Scan for the cell matching the given text and deliver its [x, y] coordinate at center. 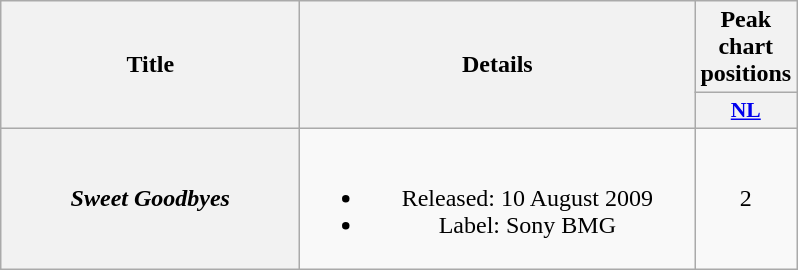
Title [150, 65]
Peak chart positions [746, 47]
Released: 10 August 2009Label: Sony BMG [498, 198]
Sweet Goodbyes [150, 198]
NL [746, 111]
2 [746, 198]
Details [498, 65]
